Return [x, y] of the center of cell containing provided text 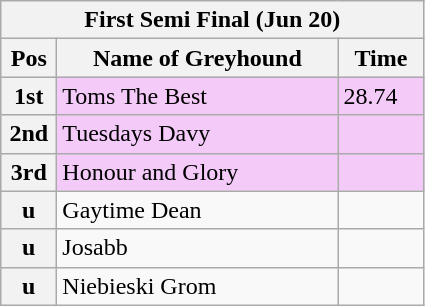
Name of Greyhound [198, 58]
Honour and Glory [198, 172]
Time [381, 58]
Pos [29, 58]
Niebieski Grom [198, 286]
3rd [29, 172]
Tuesdays Davy [198, 134]
First Semi Final (Jun 20) [212, 20]
2nd [29, 134]
Toms The Best [198, 96]
Gaytime Dean [198, 210]
28.74 [381, 96]
1st [29, 96]
Josabb [198, 248]
